Locate the cell with the specified text and output its (x, y) center coordinate. 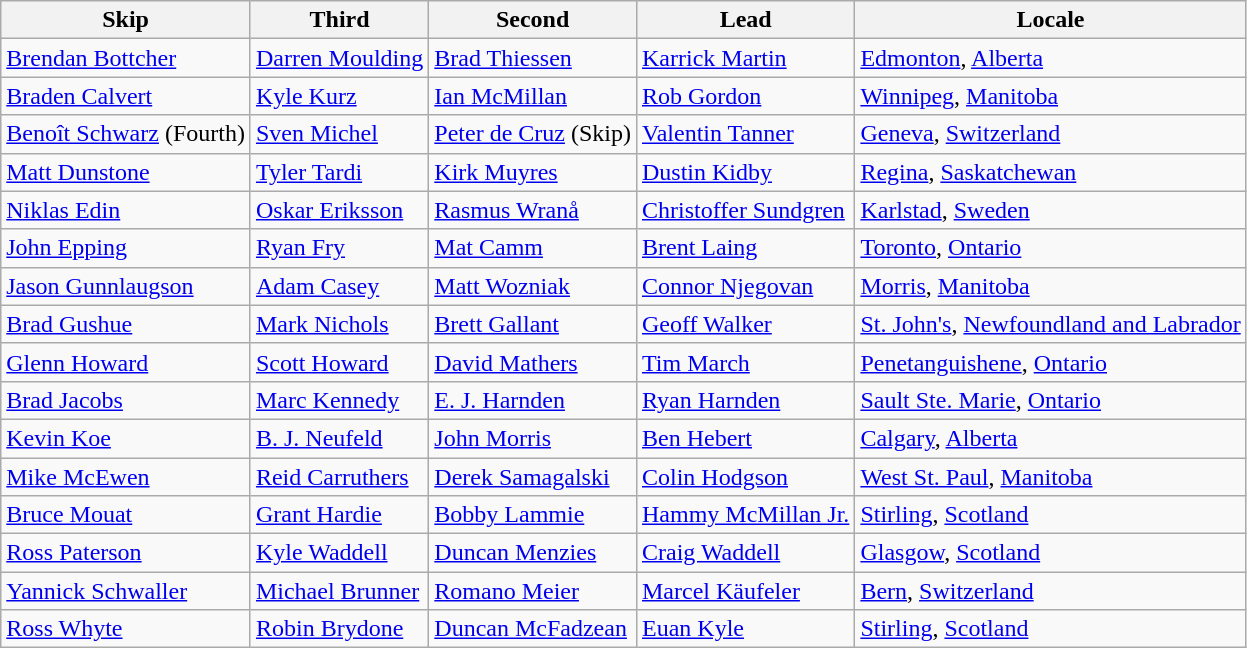
Kyle Kurz (339, 96)
Marcel Käufeler (745, 591)
West St. Paul, Manitoba (1050, 477)
Karrick Martin (745, 58)
Kevin Koe (126, 438)
Derek Samagalski (533, 477)
Third (339, 20)
Kyle Waddell (339, 553)
Sven Michel (339, 134)
Craig Waddell (745, 553)
Glasgow, Scotland (1050, 553)
Duncan Menzies (533, 553)
Reid Carruthers (339, 477)
Karlstad, Sweden (1050, 210)
Brad Gushue (126, 324)
Brad Jacobs (126, 400)
Michael Brunner (339, 591)
Niklas Edin (126, 210)
Ian McMillan (533, 96)
Regina, Saskatchewan (1050, 172)
Yannick Schwaller (126, 591)
Calgary, Alberta (1050, 438)
Toronto, Ontario (1050, 248)
Benoît Schwarz (Fourth) (126, 134)
Mark Nichols (339, 324)
David Mathers (533, 362)
Second (533, 20)
Ben Hebert (745, 438)
Ross Paterson (126, 553)
Winnipeg, Manitoba (1050, 96)
Colin Hodgson (745, 477)
Braden Calvert (126, 96)
Penetanguishene, Ontario (1050, 362)
Brett Gallant (533, 324)
Oskar Eriksson (339, 210)
John Morris (533, 438)
Bern, Switzerland (1050, 591)
Ross Whyte (126, 629)
Grant Hardie (339, 515)
Bobby Lammie (533, 515)
St. John's, Newfoundland and Labrador (1050, 324)
Geoff Walker (745, 324)
Rob Gordon (745, 96)
Geneva, Switzerland (1050, 134)
Mike McEwen (126, 477)
Duncan McFadzean (533, 629)
Christoffer Sundgren (745, 210)
E. J. Harnden (533, 400)
Brad Thiessen (533, 58)
Marc Kennedy (339, 400)
Brendan Bottcher (126, 58)
Dustin Kidby (745, 172)
John Epping (126, 248)
Morris, Manitoba (1050, 286)
Edmonton, Alberta (1050, 58)
Lead (745, 20)
Mat Camm (533, 248)
Adam Casey (339, 286)
Tyler Tardi (339, 172)
Ryan Fry (339, 248)
Darren Moulding (339, 58)
Matt Wozniak (533, 286)
Brent Laing (745, 248)
Connor Njegovan (745, 286)
Rasmus Wranå (533, 210)
Sault Ste. Marie, Ontario (1050, 400)
Euan Kyle (745, 629)
Hammy McMillan Jr. (745, 515)
Glenn Howard (126, 362)
Bruce Mouat (126, 515)
Romano Meier (533, 591)
Valentin Tanner (745, 134)
B. J. Neufeld (339, 438)
Locale (1050, 20)
Ryan Harnden (745, 400)
Scott Howard (339, 362)
Matt Dunstone (126, 172)
Jason Gunnlaugson (126, 286)
Kirk Muyres (533, 172)
Peter de Cruz (Skip) (533, 134)
Tim March (745, 362)
Skip (126, 20)
Robin Brydone (339, 629)
